Pinpoint the cell where the given text exists, returning its (x, y) midpoint coordinate. 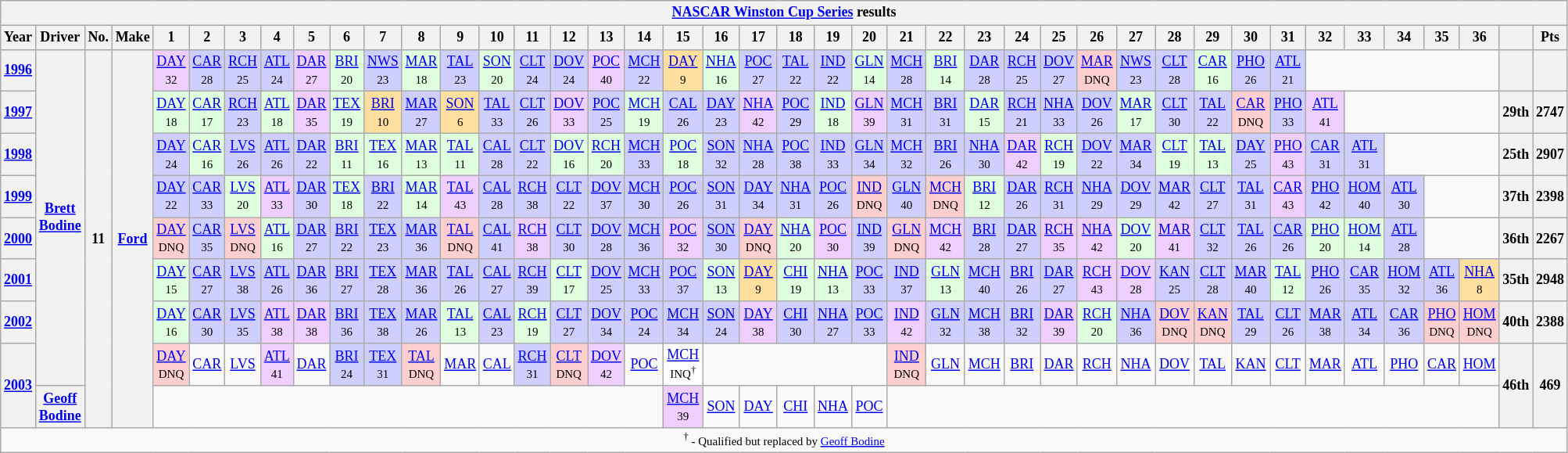
469 (1551, 386)
40th (1516, 322)
Year (19, 38)
CAR43 (1288, 196)
24 (1022, 38)
2 (207, 38)
Geoff Bodine (59, 407)
MCH42 (946, 239)
POC38 (796, 154)
POC27 (758, 70)
BRI27 (347, 280)
KAN25 (1175, 280)
DAY16 (171, 322)
POC24 (644, 322)
18 (796, 38)
CAL27 (497, 280)
15 (683, 38)
CAR26 (1288, 239)
1997 (19, 113)
36 (1479, 38)
7 (383, 38)
SON24 (721, 322)
DAR35 (311, 113)
PHO42 (1326, 196)
MAR42 (1175, 196)
21 (907, 38)
MCH32 (907, 154)
DAY25 (1251, 154)
GLNDNQ (907, 239)
ATL31 (1365, 154)
ATL18 (277, 113)
CLT (1288, 365)
PHO43 (1288, 154)
POC32 (683, 239)
GLN40 (907, 196)
TEX16 (383, 154)
22 (946, 38)
MCH30 (644, 196)
MAR34 (1136, 154)
DOV42 (607, 365)
CAR30 (207, 322)
9 (460, 38)
TAL31 (1251, 196)
2001 (19, 280)
TEX23 (383, 239)
10 (497, 38)
ATL30 (1404, 196)
DOVDNQ (1175, 322)
2002 (19, 322)
ATL (1365, 365)
2747 (1551, 113)
ATL34 (1365, 322)
TEX31 (383, 365)
MCH28 (907, 70)
BRI20 (347, 70)
NASCAR Winston Cup Series results (785, 13)
BRI24 (347, 365)
PHODNQ (1442, 322)
25 (1059, 38)
2267 (1551, 239)
BRI32 (1022, 322)
DAY23 (721, 113)
TAL43 (460, 196)
CAR17 (207, 113)
MCH34 (683, 322)
DOV24 (569, 70)
IND37 (907, 280)
KANDNQ (1212, 322)
PHO20 (1326, 239)
SON13 (721, 280)
DOV27 (1059, 70)
NHA36 (1136, 322)
29 (1212, 38)
ATL38 (277, 322)
Pts (1551, 38)
HOM (1479, 365)
BRI12 (984, 196)
ATL16 (277, 239)
CAR28 (207, 70)
MARDNQ (1097, 70)
25th (1516, 154)
NHA33 (1059, 113)
IND39 (869, 239)
2000 (19, 239)
† - Qualified but replaced by Geoff Bodine (785, 440)
POC29 (796, 113)
LVSDNQ (243, 239)
CAL23 (497, 322)
MAR18 (421, 70)
DAR38 (311, 322)
HOMDNQ (1479, 322)
TAL23 (460, 70)
POC37 (683, 280)
POC18 (683, 154)
MAR17 (1136, 113)
No. (98, 38)
SON (721, 407)
1998 (19, 154)
DAR39 (1059, 322)
TEX19 (347, 113)
CAR33 (207, 196)
DOV34 (607, 322)
CAR31 (1326, 154)
Brett Bodine (59, 218)
DAY38 (758, 322)
DOV25 (607, 280)
19 (833, 38)
SON32 (721, 154)
17 (758, 38)
IND22 (833, 70)
DAR28 (984, 70)
BRI31 (946, 113)
DAY22 (171, 196)
ATL21 (1288, 70)
DAY15 (171, 280)
3 (243, 38)
TAL12 (1288, 280)
MCH40 (984, 280)
46th (1516, 386)
MAR38 (1326, 322)
CARDNQ (1251, 113)
1996 (19, 70)
CAR36 (1404, 322)
MCHDNQ (946, 196)
BRI14 (946, 70)
LVS26 (243, 154)
36th (1516, 239)
POC25 (607, 113)
DOV29 (1136, 196)
CHI (796, 407)
1 (171, 38)
DAY24 (171, 154)
DOV37 (607, 196)
DOV20 (1136, 239)
RCH21 (1022, 113)
BRI10 (383, 113)
16 (721, 38)
LVS38 (243, 280)
POC40 (607, 70)
23 (984, 38)
TAL29 (1251, 322)
KAN (1251, 365)
Make (133, 38)
NHA29 (1097, 196)
HOM32 (1404, 280)
GLN (946, 365)
NHA16 (721, 70)
MCH22 (644, 70)
CAL (497, 365)
2388 (1551, 322)
1999 (19, 196)
NHA30 (984, 154)
MCH19 (644, 113)
GLN32 (946, 322)
34 (1404, 38)
MCH39 (683, 407)
DAY18 (171, 113)
DOV26 (1097, 113)
CLT32 (1212, 239)
33 (1365, 38)
12 (569, 38)
TEX18 (347, 196)
8 (421, 38)
RCH43 (1097, 280)
2948 (1551, 280)
6 (347, 38)
HOM40 (1365, 196)
DAR36 (311, 280)
28 (1175, 38)
BRI28 (984, 239)
TAL (1212, 365)
NHA13 (833, 280)
DOV (1175, 365)
CLT24 (532, 70)
DOV33 (569, 113)
27 (1136, 38)
DAY (758, 407)
DAR26 (1022, 196)
NHA8 (1479, 280)
30 (1251, 38)
SON20 (497, 70)
MAR13 (421, 154)
CLTDNQ (569, 365)
2398 (1551, 196)
DAR42 (1022, 154)
NHA31 (796, 196)
IND33 (833, 154)
26 (1097, 38)
GLN39 (869, 113)
NHA28 (758, 154)
4 (277, 38)
MCHINQ† (683, 365)
GLN14 (869, 70)
POC30 (833, 239)
LVS35 (243, 322)
ATL24 (277, 70)
CAR27 (207, 280)
DAY32 (171, 70)
20 (869, 38)
DAR15 (984, 113)
IND18 (833, 113)
37th (1516, 196)
CLT17 (569, 280)
5 (311, 38)
PHO (1404, 365)
GLN34 (869, 154)
TAL11 (460, 154)
DAR22 (311, 154)
2907 (1551, 154)
SON30 (721, 239)
DOV22 (1097, 154)
BRI11 (347, 154)
MCH31 (907, 113)
RCH23 (243, 113)
RCH39 (532, 280)
PHO33 (1288, 113)
TAL33 (497, 113)
TEX38 (383, 322)
CAL41 (497, 239)
MCH38 (984, 322)
MCH36 (644, 239)
RCH35 (1059, 239)
14 (644, 38)
Driver (59, 38)
SON6 (460, 113)
BRI (1022, 365)
SON31 (721, 196)
TEX28 (383, 280)
CHI19 (796, 280)
35th (1516, 280)
31 (1288, 38)
CHI30 (796, 322)
DAY34 (758, 196)
MAR41 (1175, 239)
CAL26 (683, 113)
ATL36 (1442, 280)
NHA20 (796, 239)
LVS20 (243, 196)
BRI36 (347, 322)
MAR40 (1251, 280)
35 (1442, 38)
Ford (133, 239)
IND42 (907, 322)
MAR27 (421, 113)
29th (1516, 113)
RCH (1097, 365)
ATL33 (277, 196)
32 (1326, 38)
HOM14 (1365, 239)
DOV16 (569, 154)
GLN13 (946, 280)
2003 (19, 386)
NHA27 (833, 322)
MCH (984, 365)
CLT19 (1175, 154)
ATL28 (1404, 239)
MAR26 (421, 322)
LVS (243, 365)
DAR30 (311, 196)
13 (607, 38)
MAR14 (421, 196)
